Provide the [x, y] coordinate of the cell's center where the given text is located.  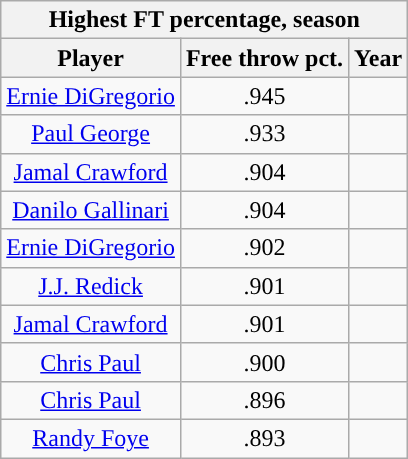
Year [378, 58]
Randy Foye [91, 438]
Free throw pct. [264, 58]
Highest FT percentage, season [204, 20]
.945 [264, 96]
.896 [264, 400]
Danilo Gallinari [91, 210]
Paul George [91, 134]
J.J. Redick [91, 286]
.893 [264, 438]
.902 [264, 248]
.933 [264, 134]
Player [91, 58]
.900 [264, 362]
